For the text-containing cell, return its midpoint in (x, y) coordinate format. 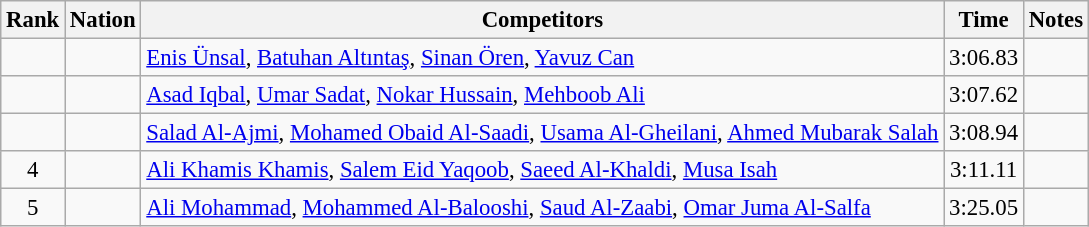
3:06.83 (984, 58)
Salad Al-Ajmi, Mohamed Obaid Al-Saadi, Usama Al-Gheilani, Ahmed Mubarak Salah (542, 133)
3:11.11 (984, 170)
Notes (1056, 20)
Enis Ünsal, Batuhan Altıntaş, Sinan Ören, Yavuz Can (542, 58)
3:07.62 (984, 95)
3:08.94 (984, 133)
5 (33, 208)
3:25.05 (984, 208)
Asad Iqbal, Umar Sadat, Nokar Hussain, Mehboob Ali (542, 95)
Competitors (542, 20)
Rank (33, 20)
Ali Mohammad, Mohammed Al-Balooshi, Saud Al-Zaabi, Omar Juma Al-Salfa (542, 208)
4 (33, 170)
Time (984, 20)
Ali Khamis Khamis, Salem Eid Yaqoob, Saeed Al-Khaldi, Musa Isah (542, 170)
Nation (103, 20)
